Provide the [X, Y] coordinate of the cell's center where the given text is located.  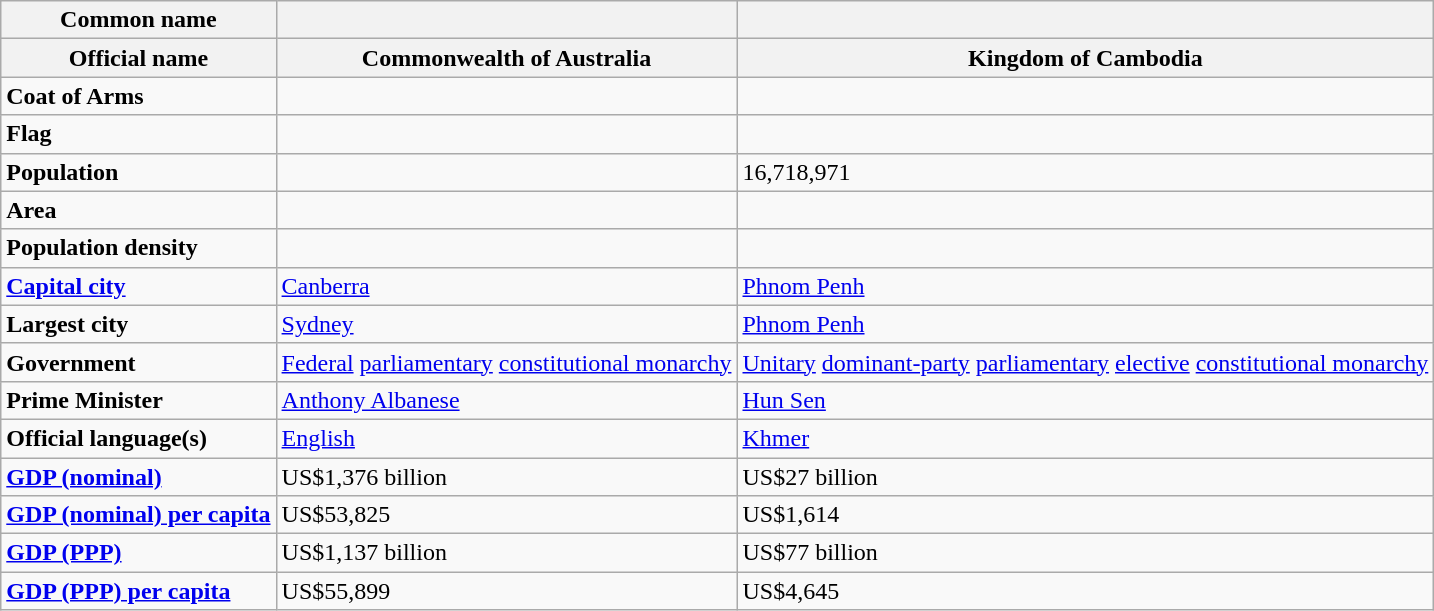
US$27 billion [1086, 477]
Canberra [506, 286]
US$4,645 [1086, 591]
16,718,971 [1086, 172]
Coat of Arms [138, 96]
GDP (nominal) [138, 477]
Official language(s) [138, 438]
US$1,614 [1086, 515]
Hun Sen [1086, 400]
Area [138, 210]
Kingdom of Cambodia [1086, 58]
US$77 billion [1086, 553]
Federal parliamentary constitutional monarchy [506, 362]
GDP (PPP) per capita [138, 591]
Flag [138, 134]
GDP (nominal) per capita [138, 515]
US$1,137 billion [506, 553]
English [506, 438]
Anthony Albanese [506, 400]
Capital city [138, 286]
Official name [138, 58]
Commonwealth of Australia [506, 58]
US$55,899 [506, 591]
Population density [138, 248]
Khmer [1086, 438]
Largest city [138, 324]
Common name [138, 20]
Sydney [506, 324]
Unitary dominant-party parliamentary elective constitutional monarchy [1086, 362]
Population [138, 172]
US$1,376 billion [506, 477]
US$53,825 [506, 515]
Prime Minister [138, 400]
GDP (PPP) [138, 553]
Government [138, 362]
